Output the (X, Y) coordinate of the center of the cell containing the given text.  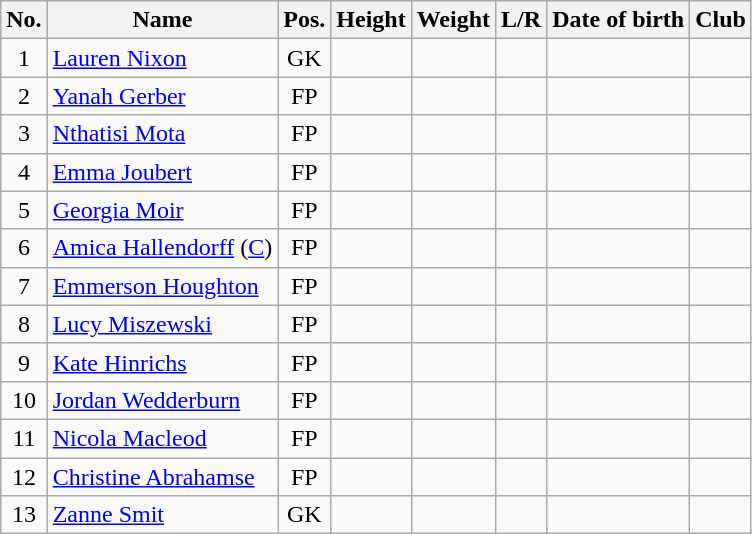
L/R (522, 20)
Lucy Miszewski (162, 324)
11 (24, 438)
No. (24, 20)
Yanah Gerber (162, 96)
3 (24, 134)
7 (24, 286)
Club (721, 20)
Zanne Smit (162, 515)
Kate Hinrichs (162, 362)
Height (371, 20)
Date of birth (618, 20)
Weight (453, 20)
12 (24, 477)
9 (24, 362)
Jordan Wedderburn (162, 400)
2 (24, 96)
Nthatisi Mota (162, 134)
8 (24, 324)
Emmerson Houghton (162, 286)
Amica Hallendorff (C) (162, 248)
10 (24, 400)
4 (24, 172)
13 (24, 515)
Name (162, 20)
Pos. (304, 20)
Emma Joubert (162, 172)
Lauren Nixon (162, 58)
Christine Abrahamse (162, 477)
Georgia Moir (162, 210)
Nicola Macleod (162, 438)
5 (24, 210)
1 (24, 58)
6 (24, 248)
